Find where the given text appears and provide that cell's center as (x, y) coordinate. 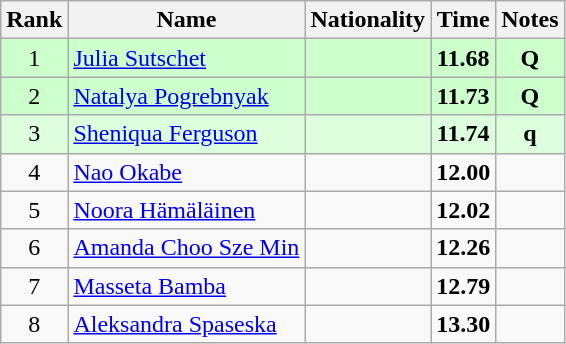
Masseta Bamba (186, 286)
Nationality (368, 20)
Natalya Pogrebnyak (186, 96)
7 (34, 286)
5 (34, 210)
3 (34, 134)
Julia Sutschet (186, 58)
4 (34, 172)
Aleksandra Spaseska (186, 324)
Noora Hämäläinen (186, 210)
11.74 (464, 134)
Rank (34, 20)
Notes (530, 20)
6 (34, 248)
11.68 (464, 58)
12.79 (464, 286)
12.02 (464, 210)
q (530, 134)
Nao Okabe (186, 172)
Sheniqua Ferguson (186, 134)
8 (34, 324)
Name (186, 20)
13.30 (464, 324)
2 (34, 96)
11.73 (464, 96)
12.26 (464, 248)
Amanda Choo Sze Min (186, 248)
Time (464, 20)
1 (34, 58)
12.00 (464, 172)
